Find where the given text appears and provide that cell's center as (x, y) coordinate. 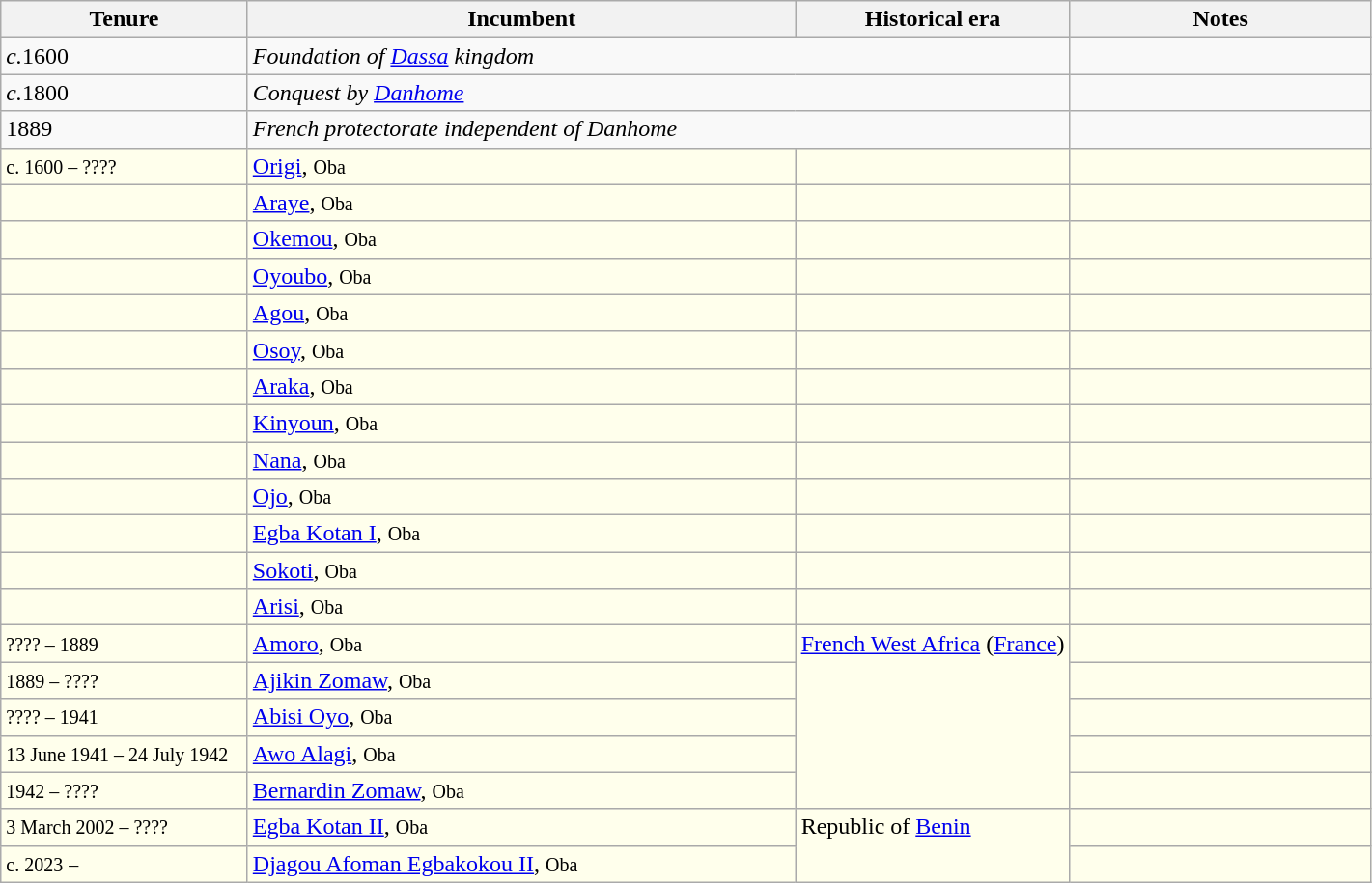
Egba Kotan I, Oba (521, 534)
Origi, Oba (521, 166)
Kinyoun, Oba (521, 423)
c.1600 (125, 56)
13 June 1941 – 24 July 1942 (125, 754)
Notes (1220, 19)
Sokoti, Oba (521, 570)
Historical era (933, 19)
???? – 1889 (125, 644)
1942 – ???? (125, 790)
French West Africa (France) (933, 717)
Osoy, Oba (521, 349)
French protectorate independent of Danhome (658, 129)
Ajikin Zomaw, Oba (521, 680)
Foundation of Dassa kingdom (658, 56)
Amoro, Oba (521, 644)
Arisi, Oba (521, 607)
Araka, Oba (521, 386)
Nana, Oba (521, 460)
Ojo, Oba (521, 497)
Abisi Oyo, Oba (521, 717)
Republic of Benin (933, 845)
Djagou Afoman Egbakokou II, Oba (521, 864)
Oyoubo, Oba (521, 276)
???? – 1941 (125, 717)
Bernardin Zomaw, Oba (521, 790)
Okemou, Oba (521, 239)
3 March 2002 – ???? (125, 827)
Egba Kotan II, Oba (521, 827)
Araye, Oba (521, 203)
Incumbent (521, 19)
c.1800 (125, 93)
Awo Alagi, Oba (521, 754)
c. 2023 – (125, 864)
c. 1600 – ???? (125, 166)
Tenure (125, 19)
Conquest by Danhome (658, 93)
1889 – ???? (125, 680)
1889 (125, 129)
Agou, Oba (521, 313)
